Determine the [x, y] coordinate at the center of the cell enclosing the given text.  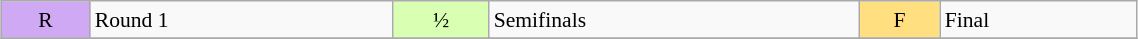
R [46, 20]
Final [1038, 20]
Round 1 [242, 20]
F [900, 20]
½ [440, 20]
Semifinals [674, 20]
